For the text-containing cell, return its midpoint in (X, Y) coordinate format. 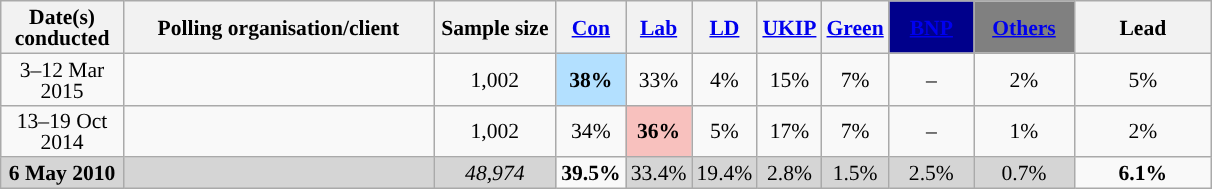
36% (659, 131)
1.5% (854, 174)
Lab (659, 27)
19.4% (725, 174)
Date(s)conducted (62, 27)
Sample size (496, 27)
39.5% (590, 174)
6.1% (1143, 174)
15% (789, 79)
BNP (932, 27)
Others (1024, 27)
Green (854, 27)
38% (590, 79)
17% (789, 131)
33.4% (659, 174)
34% (590, 131)
33% (659, 79)
2.5% (932, 174)
6 May 2010 (62, 174)
Lead (1143, 27)
48,974 (496, 174)
3–12 Mar 2015 (62, 79)
4% (725, 79)
2.8% (789, 174)
13–19 Oct 2014 (62, 131)
0.7% (1024, 174)
Polling organisation/client (278, 27)
UKIP (789, 27)
1% (1024, 131)
LD (725, 27)
Con (590, 27)
